Return the (x, y) coordinate for the center point of the cell that contains the specified text.  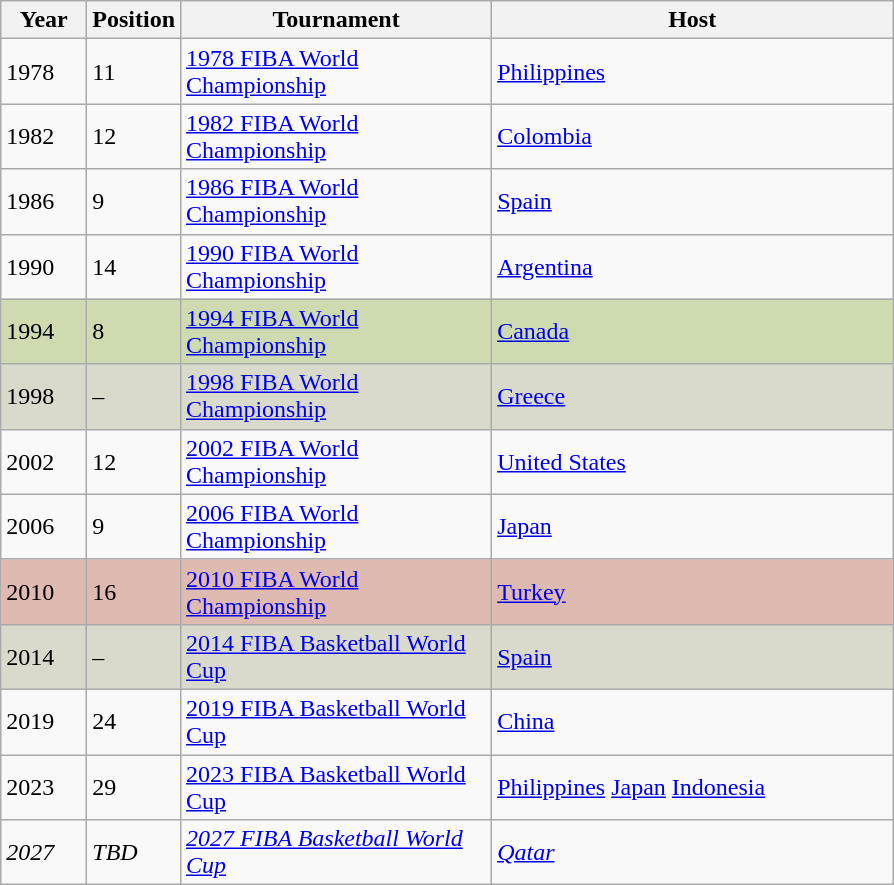
Year (44, 20)
2010 FIBA World Championship (336, 592)
China (692, 722)
2006 FIBA World Championship (336, 526)
2006 (44, 526)
Greece (692, 396)
2014 (44, 656)
2014 FIBA Basketball World Cup (336, 656)
Colombia (692, 136)
1986 (44, 202)
8 (134, 332)
1994 (44, 332)
1978 FIBA World Championship (336, 72)
14 (134, 266)
Philippines (692, 72)
2002 (44, 462)
2019 (44, 722)
Position (134, 20)
1986 FIBA World Championship (336, 202)
1990 (44, 266)
2010 (44, 592)
Canada (692, 332)
TBD (134, 852)
1982 (44, 136)
1978 (44, 72)
2019 FIBA Basketball World Cup (336, 722)
Host (692, 20)
Argentina (692, 266)
1990 FIBA World Championship (336, 266)
16 (134, 592)
2027 FIBA Basketball World Cup (336, 852)
2027 (44, 852)
24 (134, 722)
1982 FIBA World Championship (336, 136)
2023 (44, 786)
29 (134, 786)
Tournament (336, 20)
United States (692, 462)
11 (134, 72)
Japan (692, 526)
Qatar (692, 852)
1998 (44, 396)
Turkey (692, 592)
2023 FIBA Basketball World Cup (336, 786)
1998 FIBA World Championship (336, 396)
2002 FIBA World Championship (336, 462)
Philippines Japan Indonesia (692, 786)
1994 FIBA World Championship (336, 332)
